Output the [x, y] coordinate of the center of the cell containing the given text.  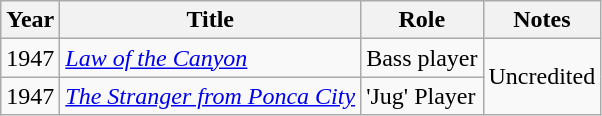
The Stranger from Ponca City [210, 96]
Bass player [422, 58]
Year [30, 20]
Law of the Canyon [210, 58]
Title [210, 20]
Uncredited [542, 77]
'Jug' Player [422, 96]
Role [422, 20]
Notes [542, 20]
